For the text-containing cell, return its midpoint in [X, Y] coordinate format. 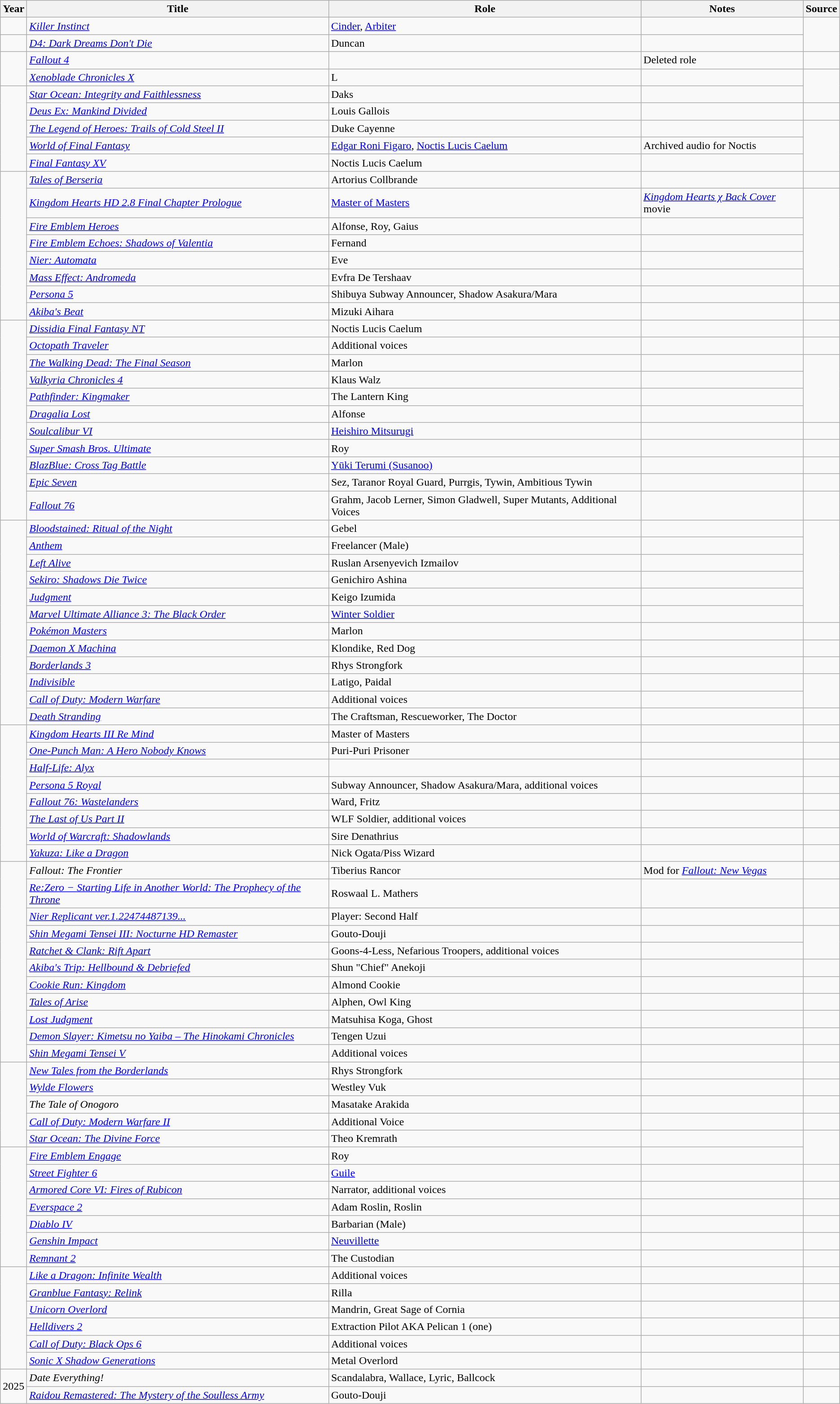
Mandrin, Great Sage of Cornia [485, 1309]
Scandalabra, Wallace, Lyric, Ballcock [485, 1378]
Diablo IV [178, 1224]
Nier: Automata [178, 260]
Masatake Arakida [485, 1105]
Cookie Run: Kingdom [178, 985]
Half-Life: Alyx [178, 768]
Wylde Flowers [178, 1088]
WLF Soldier, additional voices [485, 819]
Title [178, 9]
Date Everything! [178, 1378]
Xenoblade Chronicles X [178, 77]
Louis Gallois [485, 111]
Left Alive [178, 563]
Tiberius Rancor [485, 870]
Nier Replicant ver.1.22474487139... [178, 917]
Final Fantasy XV [178, 162]
Mizuki Aihara [485, 312]
Granblue Fantasy: Relink [178, 1292]
Anthem [178, 546]
Fallout 4 [178, 60]
Judgment [178, 597]
Armored Core VI: Fires of Rubicon [178, 1190]
Raidou Remastered: The Mystery of the Soulless Army [178, 1395]
Call of Duty: Modern Warfare [178, 699]
Edgar Roni Figaro, Noctis Lucis Caelum [485, 145]
Evfra De Tershaav [485, 277]
Daks [485, 94]
Alfonse, Roy, Gaius [485, 226]
Ruslan Arsenyevich Izmailov [485, 563]
Additional Voice [485, 1122]
Genshin Impact [178, 1241]
Role [485, 9]
Eve [485, 260]
Genichiro Ashina [485, 580]
Freelancer (Male) [485, 546]
Mass Effect: Andromeda [178, 277]
Tales of Berseria [178, 180]
Duke Cayenne [485, 128]
Fernand [485, 243]
Gebel [485, 529]
Pathfinder: Kingmaker [178, 397]
Helldivers 2 [178, 1326]
Neuvillette [485, 1241]
Keigo Izumida [485, 597]
The Walking Dead: The Final Season [178, 363]
L [485, 77]
The Lantern King [485, 397]
Almond Cookie [485, 985]
Fallout 76 [178, 505]
Goons-4-Less, Nefarious Troopers, additional voices [485, 951]
Barbarian (Male) [485, 1224]
Klaus Walz [485, 380]
Westley Vuk [485, 1088]
Rilla [485, 1292]
Tales of Arise [178, 1002]
Dissidia Final Fantasy NT [178, 329]
Killer Instinct [178, 26]
New Tales from the Borderlands [178, 1071]
Unicorn Overlord [178, 1309]
Sonic X Shadow Generations [178, 1361]
Street Fighter 6 [178, 1173]
Persona 5 [178, 294]
Metal Overlord [485, 1361]
The Craftsman, Rescueworker, The Doctor [485, 716]
Matsuhisa Koga, Ghost [485, 1019]
Roswaal L. Mathers [485, 893]
Grahm, Jacob Lerner, Simon Gladwell, Super Mutants, Additional Voices [485, 505]
World of Warcraft: Shadowlands [178, 836]
Nick Ogata/Piss Wizard [485, 853]
Star Ocean: Integrity and Faithlessness [178, 94]
Yūki Terumi (Susanoo) [485, 465]
The Legend of Heroes: Trails of Cold Steel II [178, 128]
Daemon X Machina [178, 648]
Fallout: The Frontier [178, 870]
Demon Slayer: Kimetsu no Yaiba – The Hinokami Chronicles [178, 1036]
Bloodstained: Ritual of the Night [178, 529]
Latigo, Paidal [485, 682]
Archived audio for Noctis [722, 145]
Alfonse [485, 414]
Notes [722, 9]
Everspace 2 [178, 1207]
Super Smash Bros. Ultimate [178, 448]
Fallout 76: Wastelanders [178, 802]
Lost Judgment [178, 1019]
Soulcalibur VI [178, 431]
Sez, Taranor Royal Guard, Purrgis, Tywin, Ambitious Tywin [485, 482]
D4: Dark Dreams Don't Die [178, 43]
Kingdom Hearts χ Back Cover movie [722, 203]
Klondike, Red Dog [485, 648]
Source [821, 9]
World of Final Fantasy [178, 145]
Ratchet & Clank: Rift Apart [178, 951]
Re:Zero − Starting Life in Another World: The Prophecy of the Throne [178, 893]
Borderlands 3 [178, 665]
Akiba's Beat [178, 312]
Extraction Pilot AKA Pelican 1 (one) [485, 1326]
2025 [13, 1386]
Fire Emblem Engage [178, 1156]
The Last of Us Part II [178, 819]
Subway Announcer, Shadow Asakura/Mara, additional voices [485, 785]
Fire Emblem Echoes: Shadows of Valentia [178, 243]
Guile [485, 1173]
Fire Emblem Heroes [178, 226]
Kingdom Hearts III Re Mind [178, 733]
Akiba's Trip: Hellbound & Debriefed [178, 968]
Remnant 2 [178, 1258]
Alphen, Owl King [485, 1002]
Ward, Fritz [485, 802]
Player: Second Half [485, 917]
Narrator, additional voices [485, 1190]
Adam Roslin, Roslin [485, 1207]
The Custodian [485, 1258]
One-Punch Man: A Hero Nobody Knows [178, 750]
Deleted role [722, 60]
BlazBlue: Cross Tag Battle [178, 465]
Persona 5 Royal [178, 785]
Yakuza: Like a Dragon [178, 853]
Like a Dragon: Infinite Wealth [178, 1275]
The Tale of Onogoro [178, 1105]
Deus Ex: Mankind Divided [178, 111]
Shibuya Subway Announcer, Shadow Asakura/Mara [485, 294]
Pokémon Masters [178, 631]
Kingdom Hearts HD 2.8 Final Chapter Prologue [178, 203]
Year [13, 9]
Puri-Puri Prisoner [485, 750]
Shin Megami Tensei V [178, 1053]
Dragalia Lost [178, 414]
Theo Kremrath [485, 1139]
Call of Duty: Modern Warfare II [178, 1122]
Sire Denathrius [485, 836]
Sekiro: Shadows Die Twice [178, 580]
Winter Soldier [485, 614]
Star Ocean: The Divine Force [178, 1139]
Valkyria Chronicles 4 [178, 380]
Octopath Traveler [178, 346]
Death Stranding [178, 716]
Heishiro Mitsurugi [485, 431]
Artorius Collbrande [485, 180]
Indivisible [178, 682]
Epic Seven [178, 482]
Duncan [485, 43]
Cinder, Arbiter [485, 26]
Shin Megami Tensei III: Nocturne HD Remaster [178, 934]
Mod for Fallout: New Vegas [722, 870]
Tengen Uzui [485, 1036]
Call of Duty: Black Ops 6 [178, 1343]
Marvel Ultimate Alliance 3: The Black Order [178, 614]
Shun "Chief" Anekoji [485, 968]
